Identify which cell holds the provided text, then report its [x, y] central coordinate. 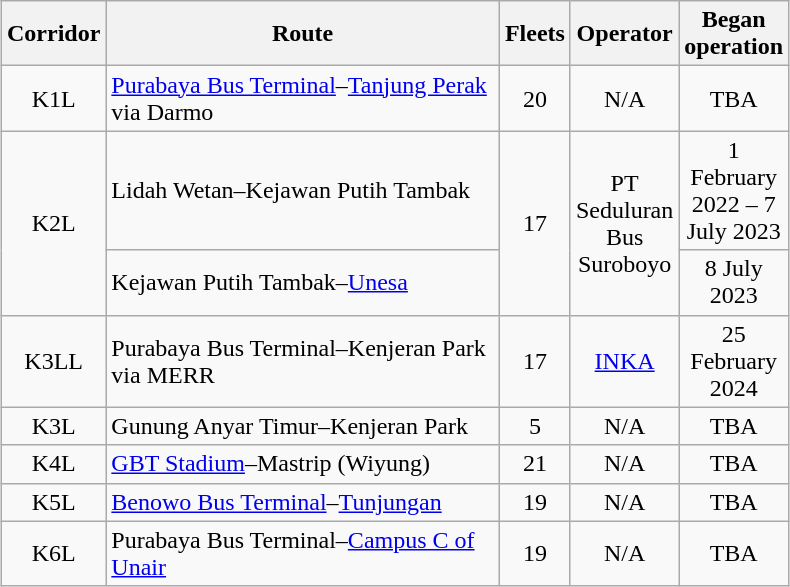
K1L [53, 98]
Route [303, 34]
GBT Stadium–Mastrip (Wiyung) [303, 464]
Beganoperation [734, 34]
Fleets [534, 34]
Purabaya Bus Terminal–Kenjeran Park via MERR [303, 361]
25 February 2024 [734, 361]
Lidah Wetan–Kejawan Putih Tambak [303, 190]
Kejawan Putih Tambak–Unesa [303, 282]
Operator [624, 34]
K3LL [53, 361]
Purabaya Bus Terminal–Campus C of Unair [303, 554]
5 [534, 426]
K2L [53, 223]
8 July 2023 [734, 282]
20 [534, 98]
K6L [53, 554]
INKA [624, 361]
Gunung Anyar Timur–Kenjeran Park [303, 426]
Benowo Bus Terminal–Tunjungan [303, 502]
PT Seduluran Bus Suroboyo [624, 223]
Corridor [53, 34]
21 [534, 464]
K4L [53, 464]
K5L [53, 502]
Purabaya Bus Terminal–Tanjung Perak via Darmo [303, 98]
K3L [53, 426]
1 February 2022 – 7 July 2023 [734, 190]
